Scan for the cell matching the given text and deliver its (x, y) coordinate at center. 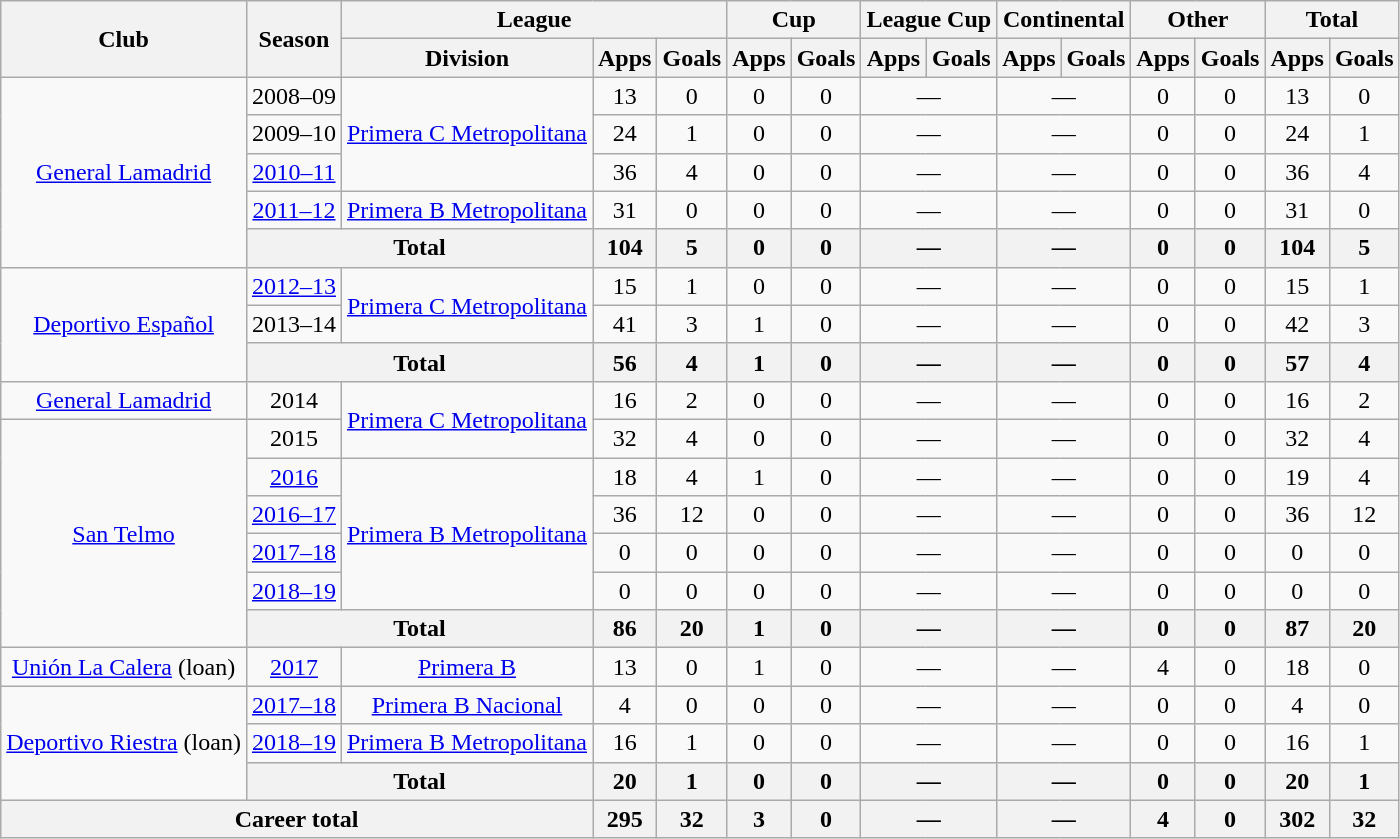
League (534, 20)
302 (1297, 819)
2016 (294, 477)
Cup (794, 20)
Primera B (466, 667)
19 (1297, 477)
Deportivo Español (124, 324)
86 (624, 629)
2010–11 (294, 172)
Primera B Nacional (466, 705)
Club (124, 39)
Season (294, 39)
42 (1297, 324)
87 (1297, 629)
Deportivo Riestra (loan) (124, 743)
Division (466, 58)
56 (624, 362)
Other (1198, 20)
Unión La Calera (loan) (124, 667)
2013–14 (294, 324)
2017 (294, 667)
57 (1297, 362)
League Cup (929, 20)
San Telmo (124, 533)
2012–13 (294, 286)
2009–10 (294, 134)
Continental (1064, 20)
41 (624, 324)
295 (624, 819)
2015 (294, 438)
2014 (294, 400)
Career total (297, 819)
2016–17 (294, 515)
2008–09 (294, 96)
2011–12 (294, 210)
